Return the [x, y] coordinate for the center point of the cell that contains the specified text.  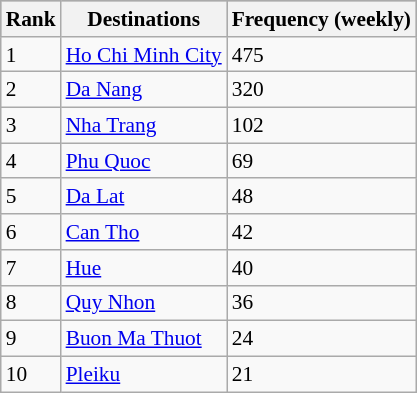
42 [322, 232]
24 [322, 339]
48 [322, 197]
69 [322, 161]
Da Lat [144, 197]
475 [322, 55]
Pleiku [144, 374]
Buon Ma Thuot [144, 339]
1 [31, 55]
Da Nang [144, 90]
Phu Quoc [144, 161]
320 [322, 90]
4 [31, 161]
8 [31, 303]
36 [322, 303]
10 [31, 374]
5 [31, 197]
Ho Chi Minh City [144, 55]
Rank [31, 19]
7 [31, 268]
Hue [144, 268]
102 [322, 126]
Quy Nhon [144, 303]
Can Tho [144, 232]
6 [31, 232]
21 [322, 374]
Nha Trang [144, 126]
Frequency (weekly) [322, 19]
40 [322, 268]
2 [31, 90]
9 [31, 339]
Destinations [144, 19]
3 [31, 126]
